Determine the [x, y] coordinate at the center of the cell enclosing the given text.  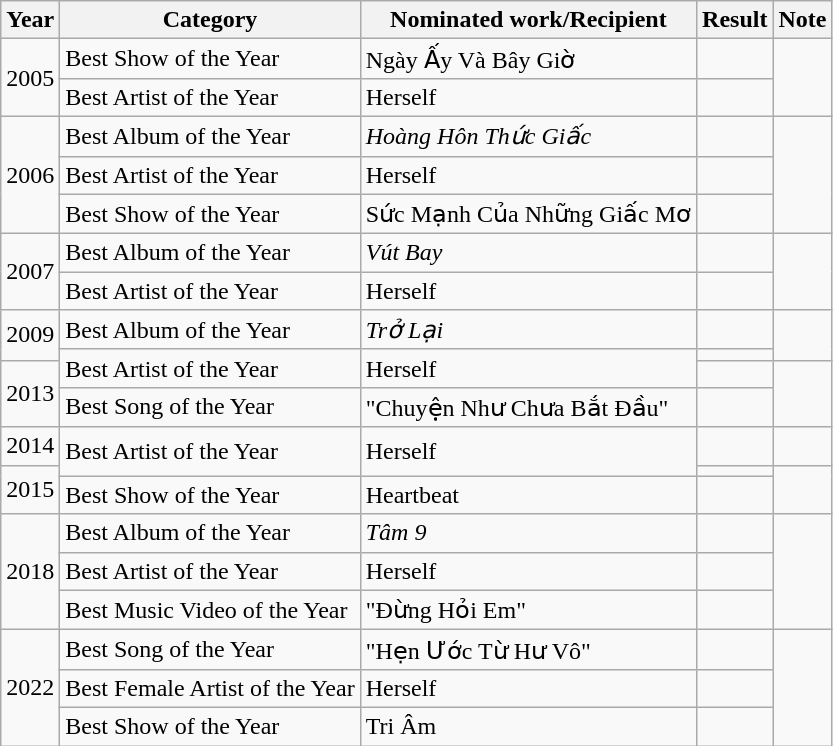
Nominated work/Recipient [528, 20]
2013 [30, 394]
2014 [30, 446]
Sức Mạnh Của Những Giấc Mơ [528, 214]
Tâm 9 [528, 533]
2018 [30, 572]
"Chuyện Như Chưa Bắt Đầu" [528, 407]
Best Female Artist of the Year [210, 688]
2007 [30, 272]
Tri Âm [528, 726]
Hoàng Hôn Thức Giấc [528, 136]
Result [735, 20]
2006 [30, 174]
"Đừng Hỏi Em" [528, 610]
Category [210, 20]
Trở Lại [528, 330]
2005 [30, 78]
Year [30, 20]
Best Music Video of the Year [210, 610]
"Hẹn Ước Từ Hư Vô" [528, 650]
2022 [30, 688]
Note [802, 20]
Vút Bay [528, 253]
2015 [30, 490]
Heartbeat [528, 495]
2009 [30, 336]
Ngày Ấy Và Bây Giờ [528, 59]
